From the cell containing the given text, extract its center point as [X, Y] coordinate. 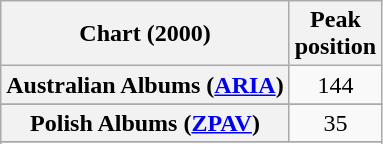
35 [335, 123]
144 [335, 85]
Chart (2000) [145, 34]
Peakposition [335, 34]
Australian Albums (ARIA) [145, 85]
Polish Albums (ZPAV) [145, 123]
